Return the (x, y) coordinate for the center point of the cell that contains the specified text.  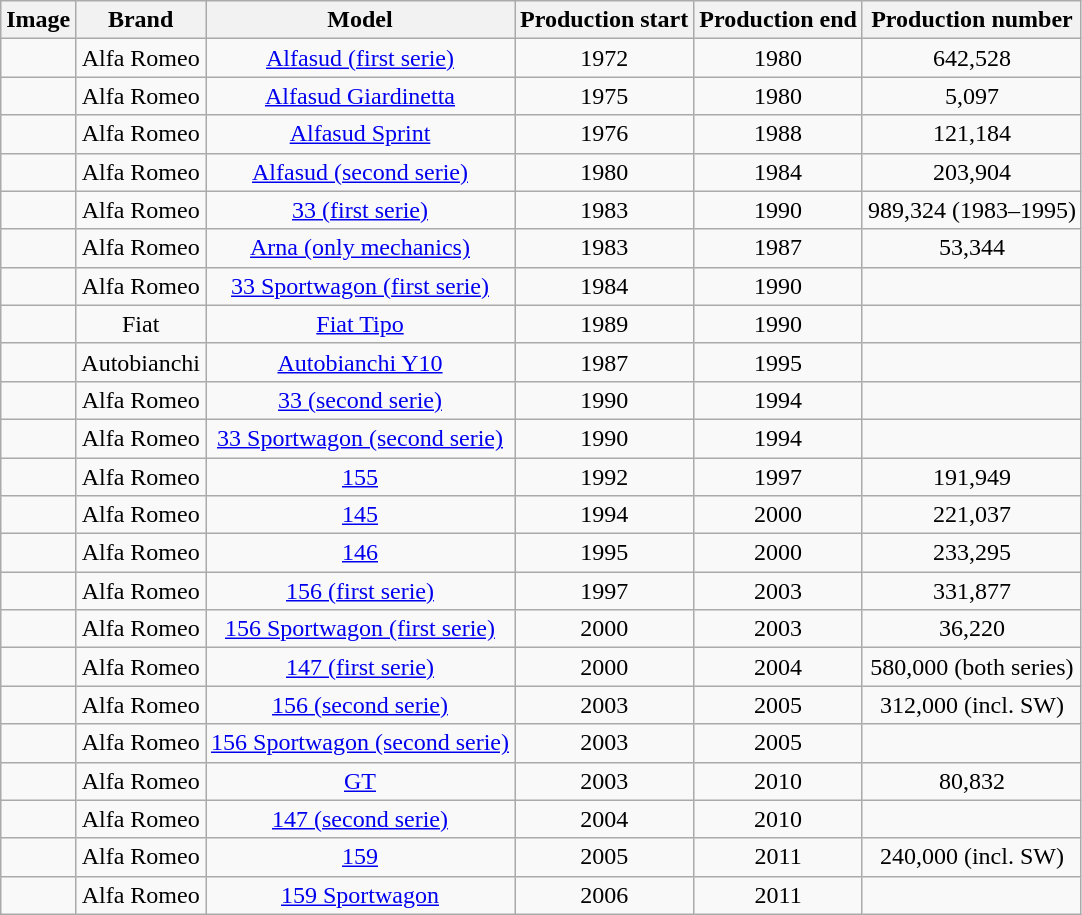
33 (first serie) (360, 210)
Autobianchi (141, 362)
36,220 (972, 629)
Image (38, 20)
Alfasud Sprint (360, 134)
Fiat (141, 324)
Production start (604, 20)
331,877 (972, 591)
145 (360, 515)
Alfasud (second serie) (360, 172)
1989 (604, 324)
GT (360, 781)
33 (second serie) (360, 400)
1975 (604, 96)
147 (first serie) (360, 667)
Production end (778, 20)
159 (360, 857)
80,832 (972, 781)
33 Sportwagon (first serie) (360, 286)
221,037 (972, 515)
146 (360, 553)
Arna (only mechanics) (360, 248)
Brand (141, 20)
53,344 (972, 248)
240,000 (incl. SW) (972, 857)
Production number (972, 20)
580,000 (both series) (972, 667)
Model (360, 20)
191,949 (972, 477)
Alfasud Giardinetta (360, 96)
642,528 (972, 58)
33 Sportwagon (second serie) (360, 438)
1976 (604, 134)
989,324 (1983–1995) (972, 210)
155 (360, 477)
312,000 (incl. SW) (972, 705)
1988 (778, 134)
2006 (604, 895)
1972 (604, 58)
1992 (604, 477)
156 Sportwagon (first serie) (360, 629)
Autobianchi Y10 (360, 362)
Alfasud (first serie) (360, 58)
203,904 (972, 172)
5,097 (972, 96)
Fiat Tipo (360, 324)
147 (second serie) (360, 819)
121,184 (972, 134)
233,295 (972, 553)
159 Sportwagon (360, 895)
156 (first serie) (360, 591)
156 Sportwagon (second serie) (360, 743)
156 (second serie) (360, 705)
